Search for the cell housing the specified text and yield its (X, Y) center coordinate. 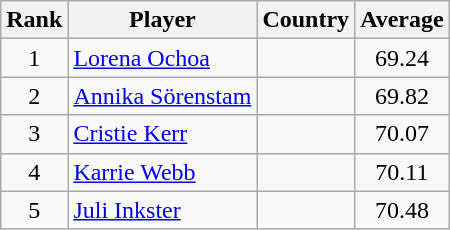
Karrie Webb (162, 172)
Juli Inkster (162, 210)
69.24 (402, 58)
Country (306, 20)
4 (34, 172)
70.11 (402, 172)
70.48 (402, 210)
3 (34, 134)
2 (34, 96)
Average (402, 20)
Annika Sörenstam (162, 96)
Cristie Kerr (162, 134)
70.07 (402, 134)
Player (162, 20)
1 (34, 58)
Lorena Ochoa (162, 58)
5 (34, 210)
Rank (34, 20)
69.82 (402, 96)
